Search for the cell housing the specified text and yield its [x, y] center coordinate. 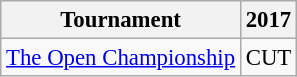
2017 [268, 20]
Tournament [121, 20]
The Open Championship [121, 58]
CUT [268, 58]
